Locate the cell with the specified text and output its (X, Y) center coordinate. 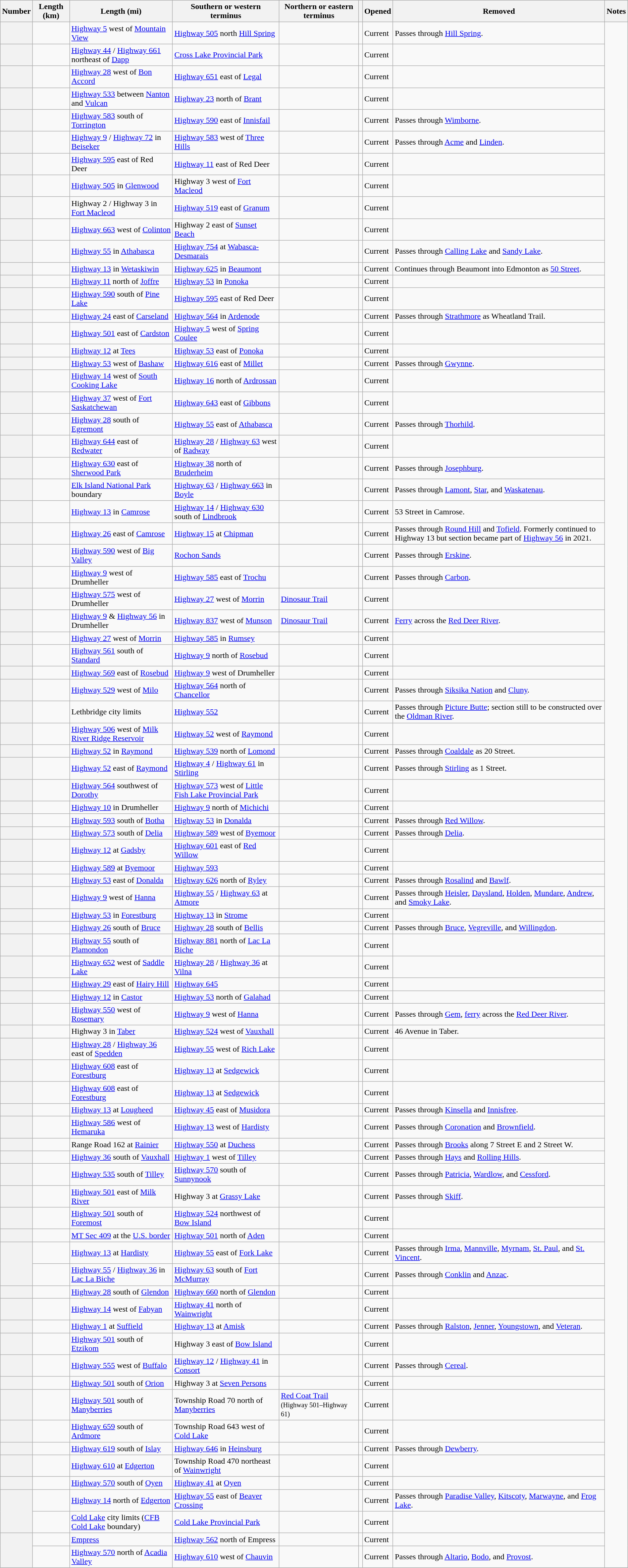
Highway 12 / Highway 41 in Consort (225, 1366)
Highway 3 east of Bow Island (225, 1344)
Highway 501 south of Manyberries (121, 1405)
Passes through Siksika Nation and Cluny. (499, 690)
Highway 552 (225, 712)
Ferry across the Red Deer River. (499, 621)
Cold Lake Provincial Park (225, 1522)
Highway 539 north of Lomond (225, 751)
Highway 11 east of Red Deer (225, 164)
Highway 55 / Highway 36 in Lac La Biche (121, 1274)
Highway 533 between Nanton and Vulcan (121, 99)
Highway 53 in Ponoka (225, 282)
Removed (499, 11)
Passes through Josephburg. (499, 468)
Northern or eastern terminus (319, 11)
Highway 501 east of Milk River (121, 1197)
Highway 616 east of Millet (225, 363)
Highway 63 south of Fort McMurray (225, 1274)
Highway 28 / Highway 36 at Vilna (225, 967)
Highway 651 east of Legal (225, 77)
Highway 2 east of Sunset Beach (225, 230)
Highway 501 north of Aden (225, 1235)
Highway 501 east of Cardston (121, 334)
Highway 14 west of Fabyan (121, 1309)
Highway 564 in Ardenode (225, 316)
MT Sec 409 at the U.S. border (121, 1235)
Township Road 643 west of Cold Lake (225, 1431)
Highway 590 west of Big Valley (121, 555)
Highway 585 in Rumsey (225, 638)
Highway 63 / Highway 663 in Boyle (225, 490)
Highway 589 west of Byemoor (225, 833)
Highway 601 east of Red Willow (225, 850)
Highway 52 west of Raymond (225, 734)
Highway 13 at Lougheed (121, 1110)
Highway 626 north of Ryley (225, 880)
Highway 619 south of Islay (121, 1449)
Highway 55 / Highway 63 at Atmore (225, 898)
Cold Lake city limits (CFB Cold Lake boundary) (121, 1522)
Passes through Calling Lake and Sandy Lake. (499, 251)
Highway 53 in Forestburg (121, 915)
Passes through Gwynne. (499, 363)
Highway 881 north of Lac La Biche (225, 945)
Length (km) (51, 11)
Highway 55 in Athabasca (121, 251)
Highway 29 east of Hairy Hill (121, 984)
Passes through Brooks along 7 Street E and 2 Street W. (499, 1145)
Highway 52 east of Raymond (121, 768)
Passes through Coaldale as 20 Street. (499, 751)
Highway 13 at Hardisty (121, 1253)
Highway 593 south of Botha (121, 820)
Highway 53 north of Galahad (225, 997)
Passes through Irma, Mannville, Myrnam, St. Paul, and St. Vincent. (499, 1253)
Highway 5 west of Mountain View (121, 33)
Lethbridge city limits (121, 712)
Highway 646 in Heinsburg (225, 1449)
Passes through Acme and Linden. (499, 142)
Highway 837 west of Munson (225, 621)
Highway 11 north of Joffre (121, 282)
Highway 9 north of Rosebud (225, 656)
Highway 3 at Grassy Lake (225, 1197)
Passes through Picture Butte; section still to be constructed over the Oldman River. (499, 712)
Highway 14 north of Edgerton (121, 1501)
Highway 529 west of Milo (121, 690)
Highway 15 at Chipman (225, 534)
Highway 590 east of Innisfail (225, 120)
Passes through Heisler, Daysland, Holden, Mundare, Andrew, and Smoky Lake. (499, 898)
Highway 630 east of Sherwood Park (121, 468)
Highway 586 west of Hemaruka (121, 1127)
Township Road 470 northeast of Wainwright (225, 1466)
Passes through Lamont, Star, and Waskatenau. (499, 490)
Highway 55 east of Athabasca (225, 424)
Highway 37 west of Fort Saskatchewan (121, 403)
Passes through Round Hill and Tofield. Formerly continued to Highway 13 but section became part of Highway 56 in 2021. (499, 534)
Passes through Altario, Bodo, and Provost. (499, 1557)
Passes through Stirling as 1 Street. (499, 768)
Highway 583 south of Torrington (121, 120)
Highway 1 at Suffield (121, 1326)
Highway 41 north of Wainwright (225, 1309)
Passes through Bruce, Vegreville, and Willingdon. (499, 928)
Highway 550 west of Rosemary (121, 1014)
Highway 562 north of Empress (225, 1539)
Highway 625 in Beaumont (225, 269)
Highway 3 at Seven Persons (225, 1383)
Highway 575 west of Drumheller (121, 599)
Highway 28 west of Bon Accord (121, 77)
Highway 55 west of Rich Lake (225, 1049)
Highway 643 east of Gibbons (225, 403)
Highway 501 south of Etzikom (121, 1344)
Highway 55 south of Plamondon (121, 945)
Passes through Patricia, Wardlow, and Cessford. (499, 1174)
Highway 53 east of Donalda (121, 880)
Highway 13 in Camrose (121, 511)
Highway 524 west of Vauxhall (225, 1031)
Passes through Hill Spring. (499, 33)
Highway 589 at Byemoor (121, 867)
Highway 10 in Drumheller (121, 807)
Highway 55 east of Beaver Crossing (225, 1501)
Continues through Beaumont into Edmonton as 50 Street. (499, 269)
Highway 55 east of Fork Lake (225, 1253)
Rochon Sands (225, 555)
Highway 3 west of Fort Macleod (225, 186)
Highway 53 east of Ponoka (225, 351)
Passes through Skiff. (499, 1197)
Highway 26 east of Camrose (121, 534)
Highway 610 west of Chauvin (225, 1557)
Highway 13 west of Hardisty (225, 1127)
Highway 12 at Gadsby (121, 850)
Highway 570 south of Sunnynook (225, 1174)
Passes through Thorhild. (499, 424)
Township Road 70 north of Manyberries (225, 1405)
Highway 660 north of Glendon (225, 1292)
Highway 585 east of Trochu (225, 577)
Southern or western terminus (225, 11)
Highway 501 south of Foremost (121, 1218)
Highway 3 in Taber (121, 1031)
Highway 659 south of Ardmore (121, 1431)
Length (mi) (121, 11)
Highway 644 east of Redwater (121, 446)
Highway 36 south of Vauxhall (121, 1157)
Highway 38 north of Bruderheim (225, 468)
Passes through Cereal. (499, 1366)
Highway 564 north of Chancellor (225, 690)
Notes (616, 11)
Highway 550 at Duchess (225, 1145)
Highway 24 east of Carseland (121, 316)
Passes through Kinsella and Innisfree. (499, 1110)
Highway 506 west of Milk River Ridge Reservoir (121, 734)
Red Coat Trail (Highway 501–Highway 61) (319, 1405)
Cross Lake Provincial Park (225, 55)
Opened (378, 11)
Highway 14 west of South Cooking Lake (121, 381)
Highway 663 west of Colinton (121, 230)
Highway 593 (225, 867)
Highway 16 north of Ardrossan (225, 381)
Highway 28 / Highway 36 east of Spedden (121, 1049)
Highway 13 in Wetaskiwin (121, 269)
Passes through Hays and Rolling Hills. (499, 1157)
Range Road 162 at Rainier (121, 1145)
Passes through Dewberry. (499, 1449)
Passes through Coronation and Brownfield. (499, 1127)
Highway 28 south of Egremont (121, 424)
Highway 13 at Amisk (225, 1326)
46 Avenue in Taber. (499, 1031)
Highway 53 in Donalda (225, 820)
Highway 501 south of Orion (121, 1383)
Highway 2 / Highway 3 in Fort Macleod (121, 207)
Highway 1 west of Tilley (225, 1157)
Passes through Red Willow. (499, 820)
Passes through Paradise Valley, Kitscoty, Marwayne, and Frog Lake. (499, 1501)
Highway 28 / Highway 63 west of Radway (225, 446)
Highway 45 east of Musidora (225, 1110)
Highway 52 in Raymond (121, 751)
Highway 652 west of Saddle Lake (121, 967)
Empress (121, 1539)
Highway 505 north Hill Spring (225, 33)
Passes through Rosalind and Bawlf. (499, 880)
Highway 41 at Oyen (225, 1483)
Passes through Delia. (499, 833)
Highway 9 & Highway 56 in Drumheller (121, 621)
Highway 524 northwest of Bow Island (225, 1218)
Highway 14 / Highway 630 south of Lindbrook (225, 511)
Passes through Strathmore as Wheatland Trail. (499, 316)
Highway 5 west of Spring Coulee (225, 334)
Highway 754 at Wabasca-Desmarais (225, 251)
Highway 583 west of Three Hills (225, 142)
Highway 12 in Castor (121, 997)
Highway 26 south of Bruce (121, 928)
Elk Island National Park boundary (121, 490)
Highway 12 at Tees (121, 351)
Highway 44 / Highway 661 northeast of Dapp (121, 55)
Passes through Erskine. (499, 555)
Highway 610 at Edgerton (121, 1466)
Highway 535 south of Tilley (121, 1174)
Highway 9 / Highway 72 in Beiseker (121, 142)
Passes through Gem, ferry across the Red Deer River. (499, 1014)
Passes through Ralston, Jenner, Youngstown, and Veteran. (499, 1326)
Passes through Wimborne. (499, 120)
Highway 13 in Strome (225, 915)
Highway 519 east of Granum (225, 207)
Highway 555 west of Buffalo (121, 1366)
Highway 28 south of Glendon (121, 1292)
Passes through Conklin and Anzac. (499, 1274)
Highway 4 / Highway 61 in Stirling (225, 768)
Highway 569 east of Rosebud (121, 673)
Passes through Carbon. (499, 577)
Highway 570 north of Acadia Valley (121, 1557)
Highway 561 south of Standard (121, 656)
Highway 505 in Glenwood (121, 186)
Highway 573 west of Little Fish Lake Provincial Park (225, 790)
53 Street in Camrose. (499, 511)
Highway 53 west of Bashaw (121, 363)
Highway 590 south of Pine Lake (121, 299)
Highway 564 southwest of Dorothy (121, 790)
Highway 573 south of Delia (121, 833)
Highway 645 (225, 984)
Highway 9 north of Michichi (225, 807)
Highway 28 south of Bellis (225, 928)
Number (16, 11)
Highway 570 south of Oyen (121, 1483)
Highway 23 north of Brant (225, 99)
